Pinpoint the cell where the given text exists, returning its (x, y) midpoint coordinate. 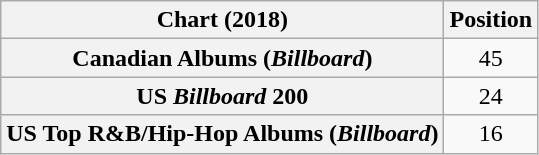
Position (491, 20)
US Top R&B/Hip-Hop Albums (Billboard) (222, 134)
45 (491, 58)
Chart (2018) (222, 20)
16 (491, 134)
Canadian Albums (Billboard) (222, 58)
US Billboard 200 (222, 96)
24 (491, 96)
